Find where the given text appears and provide that cell's center as (X, Y) coordinate. 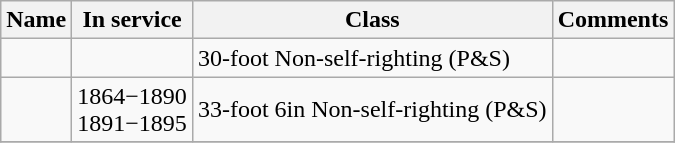
In service (132, 20)
Comments (613, 20)
Class (372, 20)
Name (36, 20)
33-foot 6in Non-self-righting (P&S) (372, 110)
1864−18901891−1895 (132, 110)
30-foot Non-self-righting (P&S) (372, 58)
